From the cell containing the given text, extract its center point as [X, Y] coordinate. 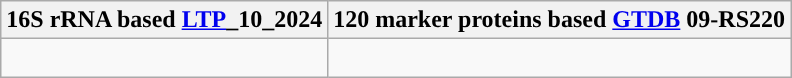
120 marker proteins based GTDB 09-RS220 [560, 20]
16S rRNA based LTP_10_2024 [164, 20]
